Extract the (X, Y) coordinate from the center of the cell holding the provided text.  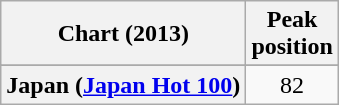
Peakposition (292, 34)
Chart (2013) (124, 34)
82 (292, 85)
Japan (Japan Hot 100) (124, 85)
